Search for the cell housing the specified text and yield its (x, y) center coordinate. 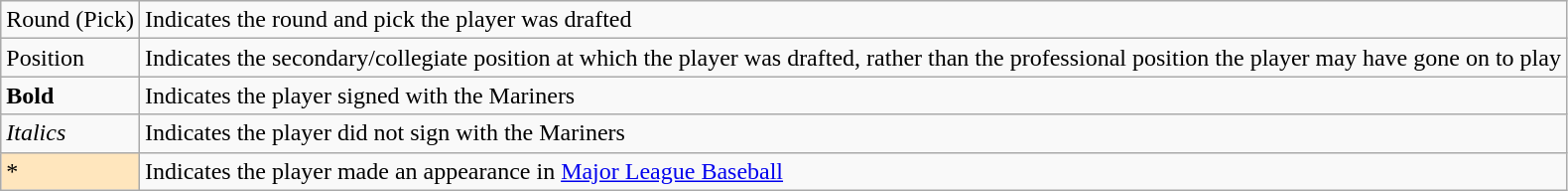
* (70, 171)
Indicates the player made an appearance in Major League Baseball (852, 171)
Round (Pick) (70, 20)
Position (70, 58)
Indicates the player did not sign with the Mariners (852, 133)
Indicates the round and pick the player was drafted (852, 20)
Indicates the player signed with the Mariners (852, 95)
Bold (70, 95)
Italics (70, 133)
